Search for the cell housing the specified text and yield its [x, y] center coordinate. 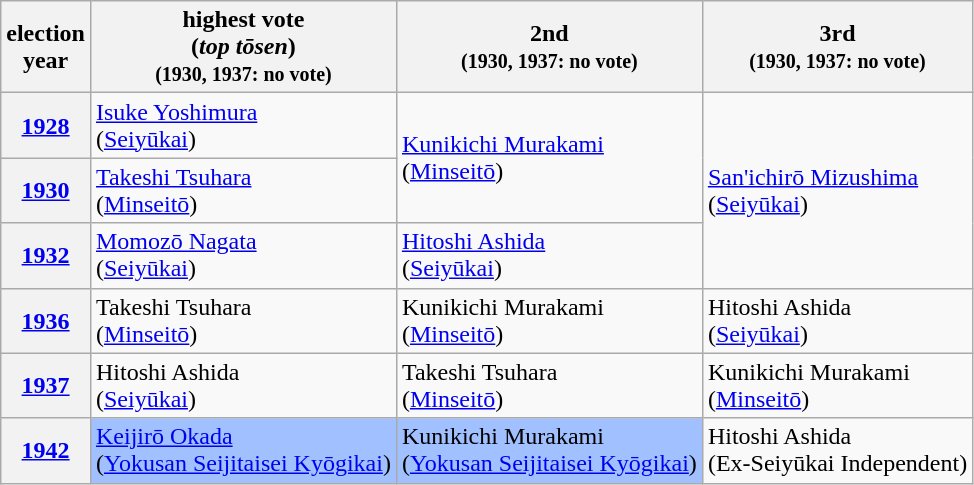
Isuke Yoshimura(Seiyūkai) [243, 126]
1942 [46, 450]
1936 [46, 320]
1937 [46, 386]
Hitoshi Ashida (Ex-Seiyūkai Independent) [837, 450]
Kunikichi Murakami (Yokusan Seijitaisei Kyōgikai) [549, 450]
3rd(1930, 1937: no vote) [837, 47]
1930 [46, 190]
Momozō Nagata(Seiyūkai) [243, 256]
highest vote(top tōsen)(1930, 1937: no vote) [243, 47]
Keijirō Okada (Yokusan Seijitaisei Kyōgikai) [243, 450]
1932 [46, 256]
2nd(1930, 1937: no vote) [549, 47]
San'ichirō Mizushima(Seiyūkai) [837, 190]
electionyear [46, 47]
1928 [46, 126]
